Identify which cell holds the provided text, then report its [X, Y] central coordinate. 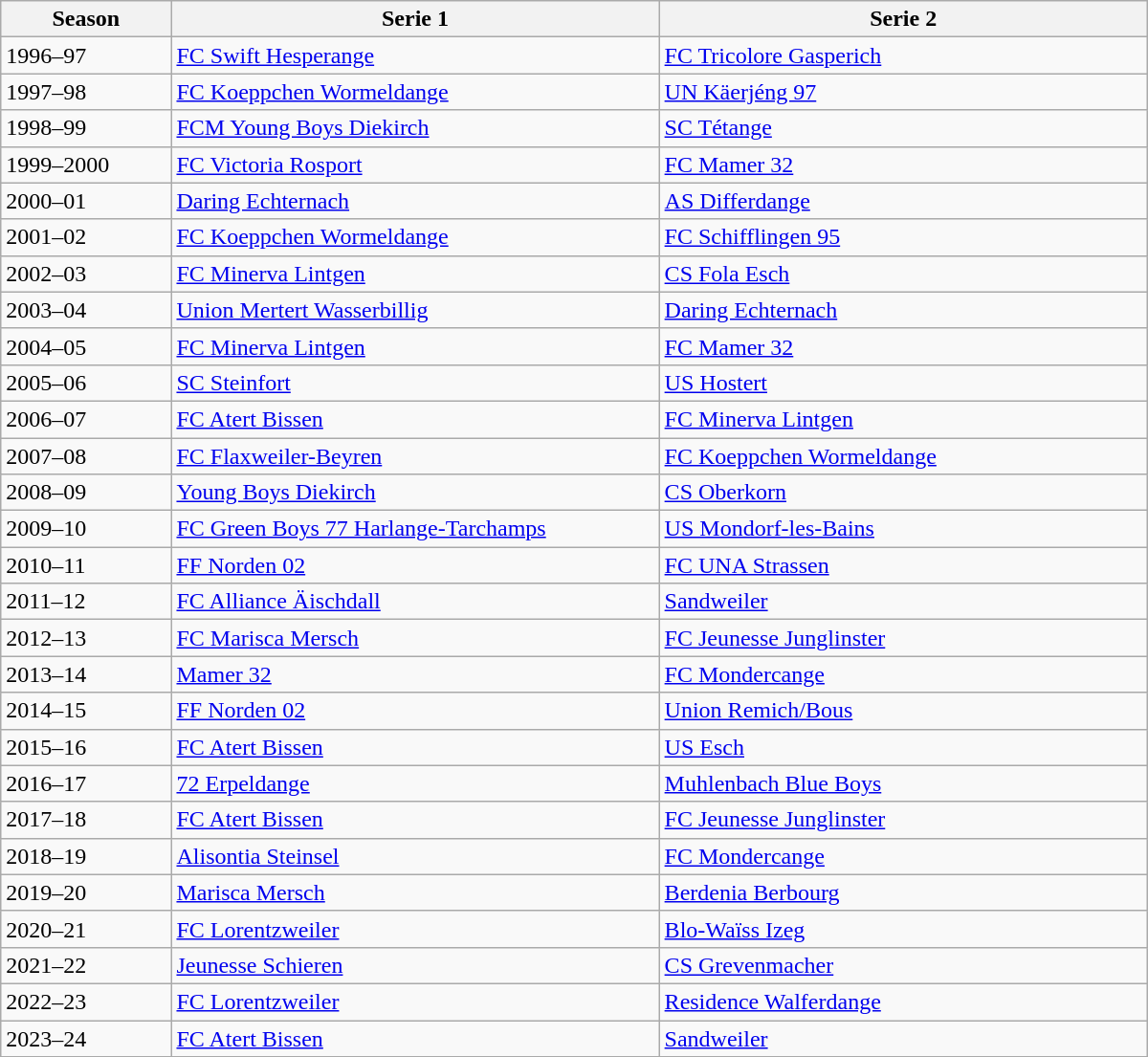
FC UNA Strassen [903, 565]
2013–14 [86, 674]
Serie 2 [903, 19]
2015–16 [86, 747]
Season [86, 19]
1998–99 [86, 128]
2022–23 [86, 1002]
2012–13 [86, 638]
2006–07 [86, 419]
2010–11 [86, 565]
2021–22 [86, 965]
CS Grevenmacher [903, 965]
Berdenia Berbourg [903, 892]
2002–03 [86, 274]
1999–2000 [86, 165]
Residence Walferdange [903, 1002]
SC Tétange [903, 128]
FC Green Boys 77 Harlange-Tarchamps [415, 529]
2019–20 [86, 892]
Young Boys Diekirch [415, 493]
72 Erpeldange [415, 783]
2023–24 [86, 1038]
AS Differdange [903, 201]
1996–97 [86, 55]
US Esch [903, 747]
FC Marisca Mersch [415, 638]
2003–04 [86, 310]
2018–19 [86, 856]
2020–21 [86, 929]
2009–10 [86, 529]
Jeunesse Schieren [415, 965]
FC Flaxweiler-Beyren [415, 456]
FC Tricolore Gasperich [903, 55]
Union Mertert Wasserbillig [415, 310]
2005–06 [86, 383]
2011–12 [86, 602]
2017–18 [86, 820]
1997–98 [86, 92]
FC Schifflingen 95 [903, 237]
2001–02 [86, 237]
2004–05 [86, 346]
US Mondorf-les-Bains [903, 529]
US Hostert [903, 383]
FCM Young Boys Diekirch [415, 128]
FC Victoria Rosport [415, 165]
2007–08 [86, 456]
CS Oberkorn [903, 493]
Union Remich/Bous [903, 711]
Blo-Waïss Izeg [903, 929]
Muhlenbach Blue Boys [903, 783]
2000–01 [86, 201]
SC Steinfort [415, 383]
Serie 1 [415, 19]
UN Käerjéng 97 [903, 92]
2016–17 [86, 783]
Alisontia Steinsel [415, 856]
Marisca Mersch [415, 892]
FC Swift Hesperange [415, 55]
2014–15 [86, 711]
Mamer 32 [415, 674]
CS Fola Esch [903, 274]
2008–09 [86, 493]
FC Alliance Äischdall [415, 602]
